Identify which cell holds the provided text, then report its (x, y) central coordinate. 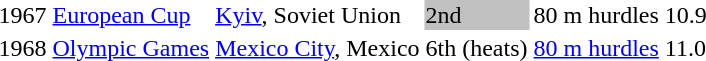
European Cup (131, 15)
Kyiv, Soviet Union (318, 15)
2nd (476, 15)
80 m hurdles (596, 15)
